Find where the given text appears and provide that cell's center as [X, Y] coordinate. 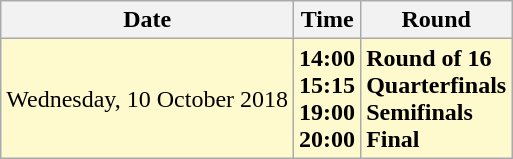
Round [436, 20]
Time [328, 20]
Wednesday, 10 October 2018 [148, 98]
Date [148, 20]
Round of 16QuarterfinalsSemifinalsFinal [436, 98]
14:0015:1519:0020:00 [328, 98]
